Output the (x, y) coordinate of the center of the cell containing the given text.  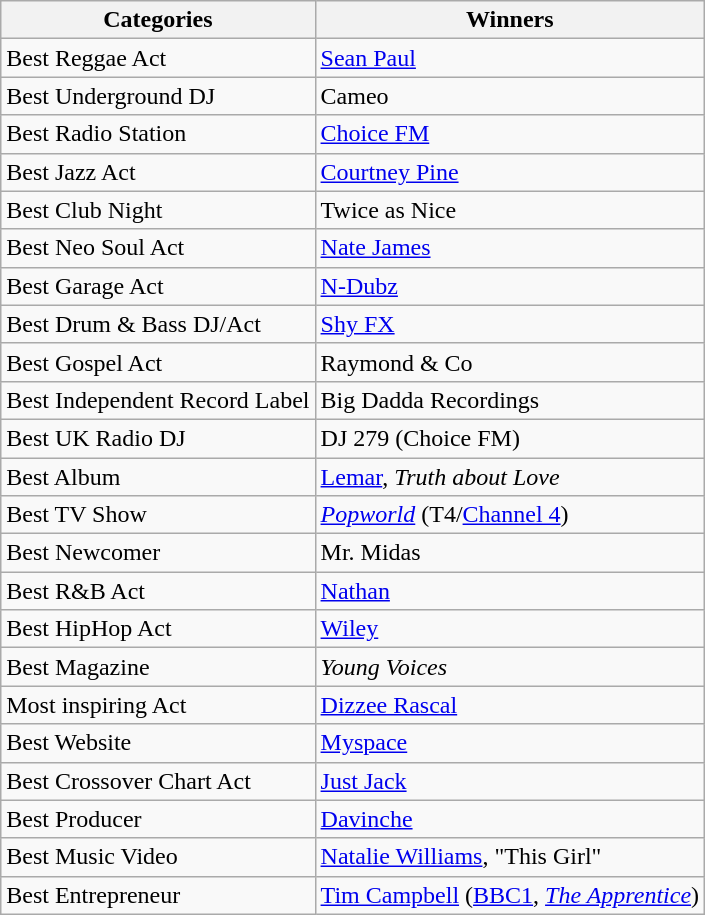
N-Dubz (510, 286)
Tim Campbell (BBC1, The Apprentice) (510, 895)
Courtney Pine (510, 172)
Twice as Nice (510, 210)
Nate James (510, 248)
Just Jack (510, 781)
Shy FX (510, 324)
Best Crossover Chart Act (158, 781)
Best Music Video (158, 857)
Best Independent Record Label (158, 400)
Best TV Show (158, 515)
Most inspiring Act (158, 705)
Best Magazine (158, 667)
Best Radio Station (158, 134)
Best Producer (158, 819)
Best Newcomer (158, 553)
Winners (510, 20)
Choice FM (510, 134)
Best Entrepreneur (158, 895)
Best R&B Act (158, 591)
Best Drum & Bass DJ/Act (158, 324)
Sean Paul (510, 58)
Young Voices (510, 667)
Categories (158, 20)
Best Club Night (158, 210)
Popworld (T4/Channel 4) (510, 515)
Mr. Midas (510, 553)
Best Neo Soul Act (158, 248)
Best Jazz Act (158, 172)
Myspace (510, 743)
Raymond & Co (510, 362)
DJ 279 (Choice FM) (510, 438)
Best Gospel Act (158, 362)
Best HipHop Act (158, 629)
Davinche (510, 819)
Natalie Williams, "This Girl" (510, 857)
Dizzee Rascal (510, 705)
Best Garage Act (158, 286)
Best Album (158, 477)
Best Reggae Act (158, 58)
Lemar, Truth about Love (510, 477)
Best Website (158, 743)
Big Dadda Recordings (510, 400)
Nathan (510, 591)
Wiley (510, 629)
Cameo (510, 96)
Best UK Radio DJ (158, 438)
Best Underground DJ (158, 96)
